Output the [x, y] coordinate of the center of the cell containing the given text.  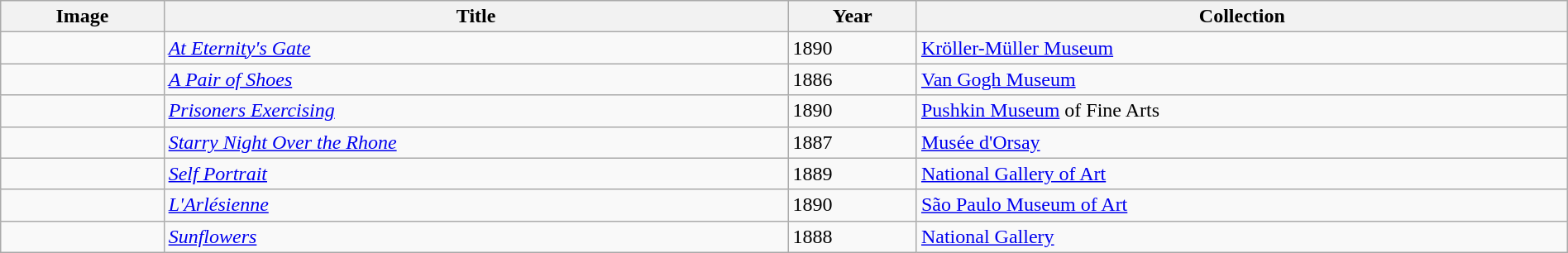
1887 [852, 142]
Van Gogh Museum [1242, 79]
Year [852, 17]
Title [476, 17]
Pushkin Museum of Fine Arts [1242, 111]
Self Portrait [476, 174]
Kröller-Müller Museum [1242, 48]
Prisoners Exercising [476, 111]
Musée d'Orsay [1242, 142]
A Pair of Shoes [476, 79]
National Gallery [1242, 236]
São Paulo Museum of Art [1242, 205]
Starry Night Over the Rhone [476, 142]
Image [83, 17]
At Eternity's Gate [476, 48]
Collection [1242, 17]
L'Arlésienne [476, 205]
1886 [852, 79]
National Gallery of Art [1242, 174]
1889 [852, 174]
1888 [852, 236]
Sunflowers [476, 236]
